Pinpoint the cell where the given text exists, returning its (X, Y) midpoint coordinate. 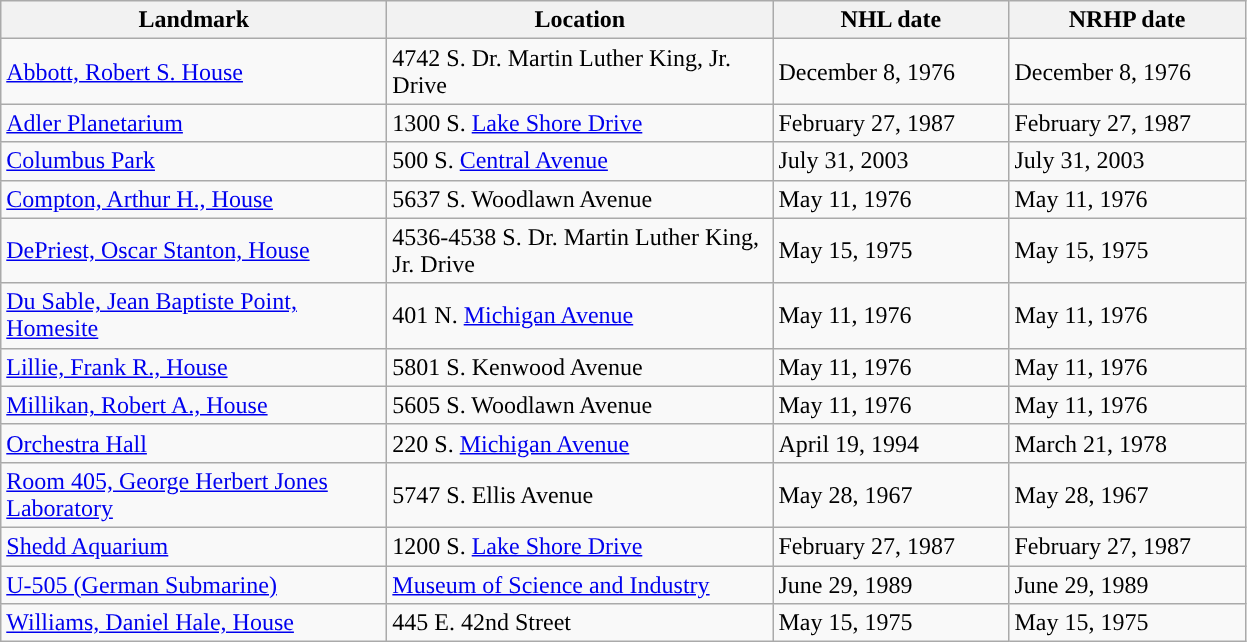
1300 S. Lake Shore Drive (580, 123)
April 19, 1994 (891, 443)
Orchestra Hall (194, 443)
Adler Planetarium (194, 123)
NRHP date (1127, 20)
Millikan, Robert A., House (194, 405)
Landmark (194, 20)
1200 S. Lake Shore Drive (580, 546)
500 S. Central Avenue (580, 161)
4742 S. Dr. Martin Luther King, Jr. Drive (580, 72)
5637 S. Woodlawn Avenue (580, 199)
U-505 (German Submarine) (194, 585)
445 E. 42nd Street (580, 623)
Shedd Aquarium (194, 546)
Room 405, George Herbert Jones Laboratory (194, 494)
March 21, 1978 (1127, 443)
Museum of Science and Industry (580, 585)
4536-4538 S. Dr. Martin Luther King, Jr. Drive (580, 250)
220 S. Michigan Avenue (580, 443)
Location (580, 20)
Columbus Park (194, 161)
5605 S. Woodlawn Avenue (580, 405)
401 N. Michigan Avenue (580, 316)
5801 S. Kenwood Avenue (580, 367)
Lillie, Frank R., House (194, 367)
5747 S. Ellis Avenue (580, 494)
Abbott, Robert S. House (194, 72)
DePriest, Oscar Stanton, House (194, 250)
Compton, Arthur H., House (194, 199)
NHL date (891, 20)
Williams, Daniel Hale, House (194, 623)
Du Sable, Jean Baptiste Point, Homesite (194, 316)
